Pinpoint the cell where the given text exists, returning its [x, y] midpoint coordinate. 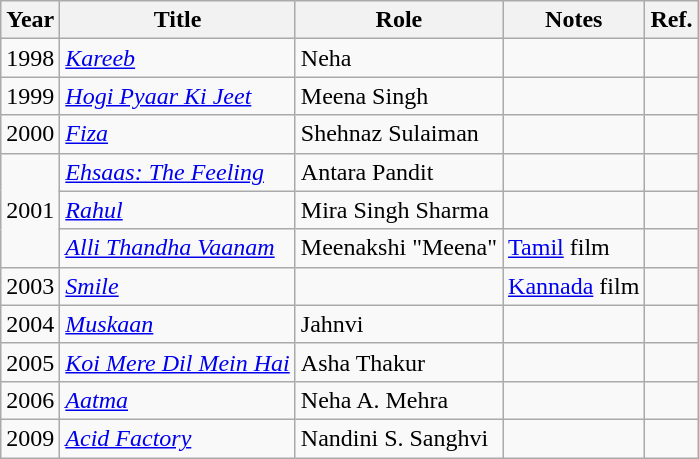
Jahnvi [398, 324]
Kannada film [574, 286]
Antara Pandit [398, 172]
2001 [30, 210]
Neha A. Mehra [398, 400]
Notes [574, 20]
Year [30, 20]
Shehnaz Sulaiman [398, 134]
2000 [30, 134]
2006 [30, 400]
2009 [30, 438]
Ehsaas: The Feeling [178, 172]
Tamil film [574, 248]
2004 [30, 324]
Aatma [178, 400]
Mira Singh Sharma [398, 210]
Meenakshi "Meena" [398, 248]
Rahul [178, 210]
Meena Singh [398, 96]
Neha [398, 58]
2005 [30, 362]
Role [398, 20]
Alli Thandha Vaanam [178, 248]
Koi Mere Dil Mein Hai [178, 362]
1998 [30, 58]
2003 [30, 286]
1999 [30, 96]
Title [178, 20]
Nandini S. Sanghvi [398, 438]
Muskaan [178, 324]
Acid Factory [178, 438]
Ref. [672, 20]
Smile [178, 286]
Fiza [178, 134]
Hogi Pyaar Ki Jeet [178, 96]
Kareeb [178, 58]
Asha Thakur [398, 362]
